Output the (X, Y) coordinate of the center of the cell containing the given text.  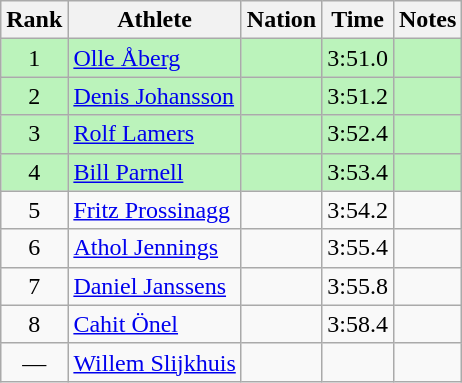
3 (34, 134)
Denis Johansson (154, 96)
1 (34, 58)
3:53.4 (358, 172)
6 (34, 248)
Daniel Janssens (154, 286)
2 (34, 96)
3:55.8 (358, 286)
Rolf Lamers (154, 134)
Athlete (154, 20)
3:51.0 (358, 58)
3:54.2 (358, 210)
— (34, 362)
Cahit Önel (154, 324)
Bill Parnell (154, 172)
Olle Åberg (154, 58)
Willem Slijkhuis (154, 362)
Athol Jennings (154, 248)
Rank (34, 20)
3:58.4 (358, 324)
5 (34, 210)
7 (34, 286)
Nation (281, 20)
3:51.2 (358, 96)
Fritz Prossinagg (154, 210)
Notes (427, 20)
4 (34, 172)
Time (358, 20)
3:52.4 (358, 134)
8 (34, 324)
3:55.4 (358, 248)
